Identify which cell holds the provided text, then report its [x, y] central coordinate. 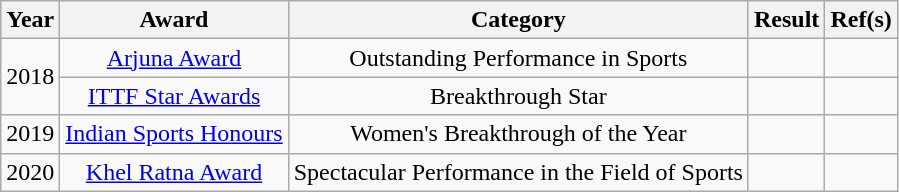
Result [786, 20]
Category [518, 20]
Award [174, 20]
Khel Ratna Award [174, 172]
ITTF Star Awards [174, 96]
Women's Breakthrough of the Year [518, 134]
2020 [30, 172]
Breakthrough Star [518, 96]
2019 [30, 134]
Arjuna Award [174, 58]
2018 [30, 77]
Ref(s) [861, 20]
Spectacular Performance in the Field of Sports [518, 172]
Year [30, 20]
Outstanding Performance in Sports [518, 58]
Indian Sports Honours [174, 134]
